Extract the (X, Y) coordinate from the center of the cell holding the provided text.  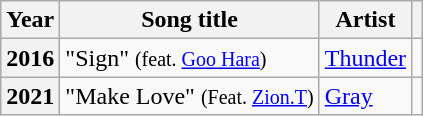
Artist (365, 20)
Gray (365, 96)
Year (30, 20)
2016 (30, 58)
"Sign" (feat. Goo Hara) (190, 58)
Song title (190, 20)
Thunder (365, 58)
2021 (30, 96)
"Make Love" (Feat. Zion.T) (190, 96)
